For the text-containing cell, return its midpoint in (X, Y) coordinate format. 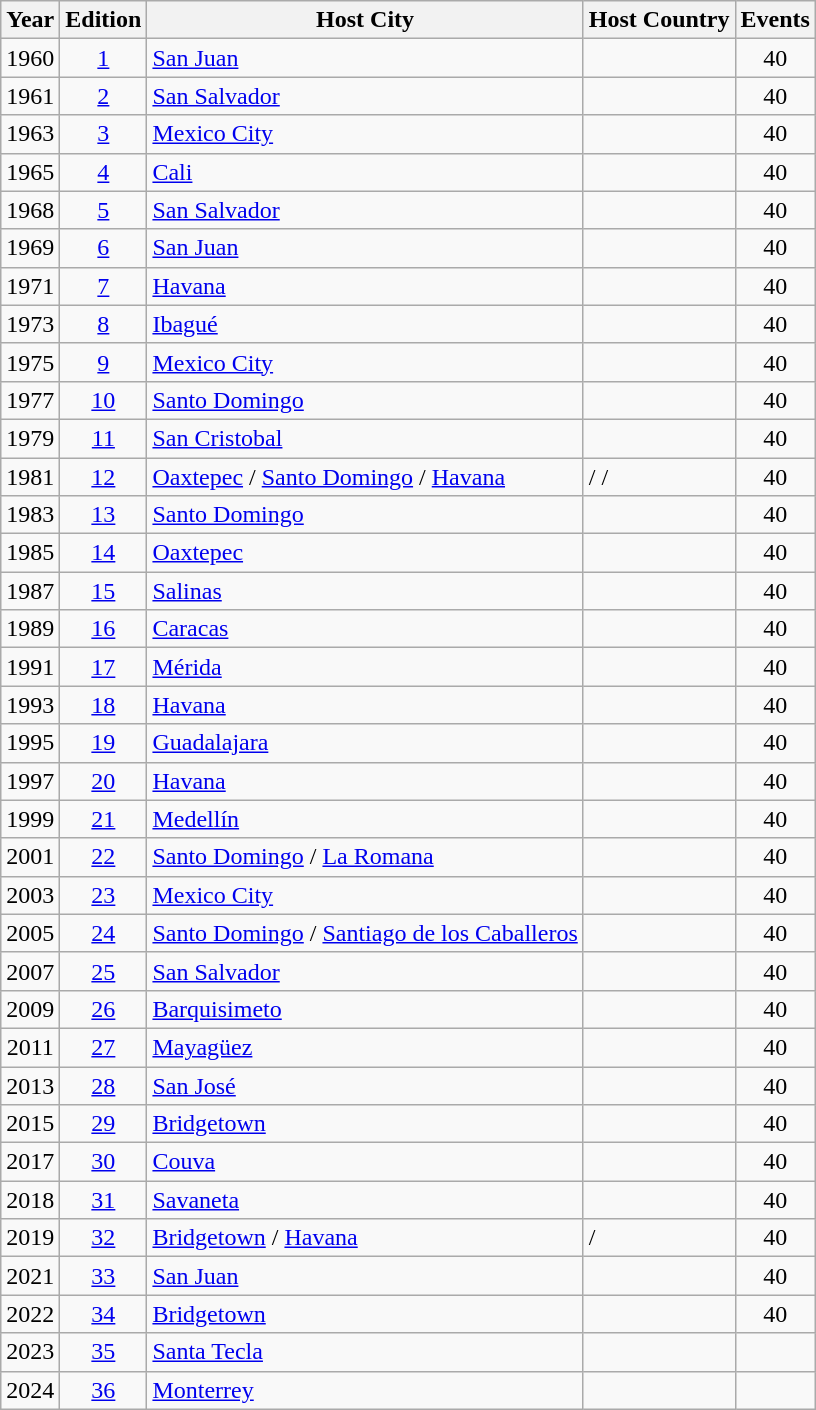
12 (104, 477)
20 (104, 781)
1987 (30, 591)
1960 (30, 58)
San Cristobal (365, 438)
1983 (30, 515)
Santo Domingo / Santiago de los Caballeros (365, 933)
Guadalajara (365, 743)
2007 (30, 971)
Medellín (365, 819)
25 (104, 971)
2023 (30, 1352)
2024 (30, 1390)
1968 (30, 210)
Barquisimeto (365, 1009)
22 (104, 857)
35 (104, 1352)
1981 (30, 477)
Ibagué (365, 324)
2017 (30, 1162)
19 (104, 743)
2013 (30, 1085)
Savaneta (365, 1200)
3 (104, 134)
8 (104, 324)
2001 (30, 857)
2003 (30, 895)
Caracas (365, 629)
1973 (30, 324)
2011 (30, 1047)
27 (104, 1047)
Host Country (659, 20)
Salinas (365, 591)
33 (104, 1276)
Bridgetown / Havana (365, 1238)
4 (104, 172)
Santa Tecla (365, 1352)
26 (104, 1009)
Monterrey (365, 1390)
36 (104, 1390)
31 (104, 1200)
Santo Domingo / La Romana (365, 857)
San José (365, 1085)
23 (104, 895)
1977 (30, 400)
2009 (30, 1009)
16 (104, 629)
Mérida (365, 667)
Couva (365, 1162)
1995 (30, 743)
/ / (659, 477)
1979 (30, 438)
2022 (30, 1314)
29 (104, 1124)
2018 (30, 1200)
2021 (30, 1276)
1999 (30, 819)
34 (104, 1314)
1963 (30, 134)
15 (104, 591)
2 (104, 96)
Year (30, 20)
30 (104, 1162)
Mayagüez (365, 1047)
18 (104, 705)
Events (775, 20)
9 (104, 362)
1971 (30, 286)
Edition (104, 20)
2005 (30, 933)
Cali (365, 172)
/ (659, 1238)
14 (104, 553)
1969 (30, 248)
Host City (365, 20)
24 (104, 933)
10 (104, 400)
7 (104, 286)
28 (104, 1085)
1993 (30, 705)
1985 (30, 553)
21 (104, 819)
6 (104, 248)
1961 (30, 96)
1975 (30, 362)
Oaxtepec / Santo Domingo / Havana (365, 477)
1965 (30, 172)
2019 (30, 1238)
13 (104, 515)
Oaxtepec (365, 553)
32 (104, 1238)
1989 (30, 629)
1997 (30, 781)
11 (104, 438)
17 (104, 667)
1991 (30, 667)
1 (104, 58)
5 (104, 210)
2015 (30, 1124)
